Provide the [X, Y] coordinate of the cell's center where the given text is located.  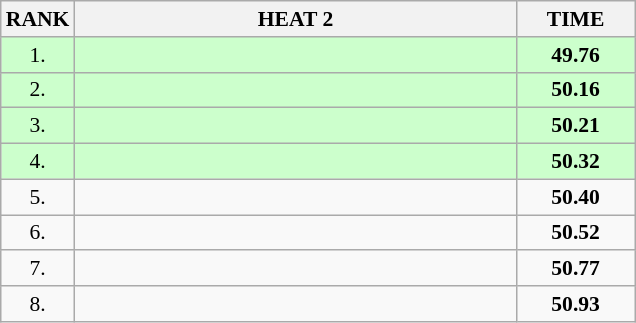
49.76 [576, 55]
TIME [576, 19]
5. [38, 197]
50.93 [576, 304]
8. [38, 304]
RANK [38, 19]
50.21 [576, 126]
6. [38, 233]
50.77 [576, 269]
7. [38, 269]
50.16 [576, 90]
50.52 [576, 233]
50.40 [576, 197]
50.32 [576, 162]
4. [38, 162]
1. [38, 55]
3. [38, 126]
2. [38, 90]
HEAT 2 [295, 19]
